Determine the (X, Y) coordinate at the center of the cell enclosing the given text.  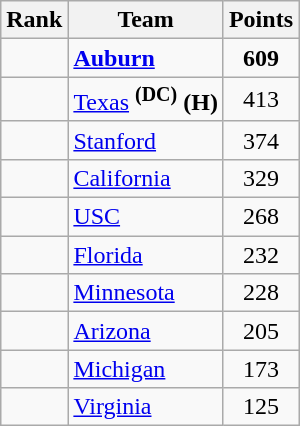
329 (260, 178)
Auburn (146, 58)
California (146, 178)
Texas (DC) (H) (146, 100)
Virginia (146, 407)
413 (260, 100)
232 (260, 255)
173 (260, 369)
Rank (34, 20)
268 (260, 217)
Arizona (146, 331)
Minnesota (146, 293)
228 (260, 293)
Points (260, 20)
205 (260, 331)
Stanford (146, 140)
Michigan (146, 369)
USC (146, 217)
609 (260, 58)
125 (260, 407)
Team (146, 20)
374 (260, 140)
Florida (146, 255)
